Search for the cell housing the specified text and yield its (X, Y) center coordinate. 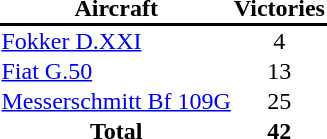
Fiat G.50 (116, 71)
Fokker D.XXI (116, 41)
13 (279, 71)
25 (279, 101)
Messerschmitt Bf 109G (116, 101)
4 (279, 41)
